Find where the given text appears and provide that cell's center as [X, Y] coordinate. 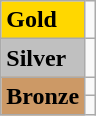
Silver [43, 58]
Gold [43, 20]
Bronze [43, 96]
